Return [x, y] of the center of cell containing provided text 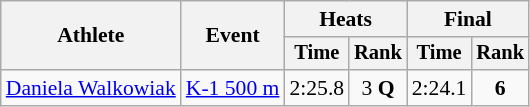
2:25.8 [316, 88]
Heats [345, 19]
Event [233, 36]
2:24.1 [440, 88]
Final [468, 19]
3 Q [378, 88]
Daniela Walkowiak [91, 88]
K-1 500 m [233, 88]
Athlete [91, 36]
6 [500, 88]
